Pinpoint the cell where the given text exists, returning its [X, Y] midpoint coordinate. 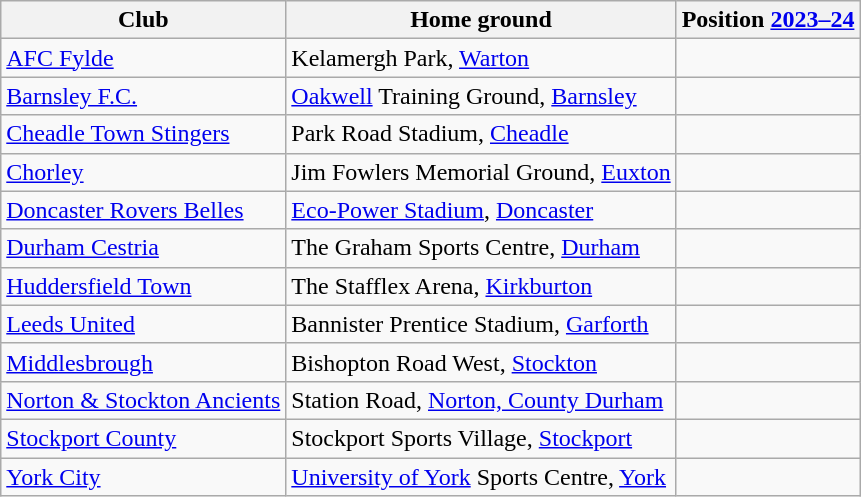
The Stafflex Arena, Kirkburton [481, 286]
Huddersfield Town [144, 286]
Chorley [144, 172]
Bannister Prentice Stadium, Garforth [481, 324]
Durham Cestria [144, 248]
York City [144, 477]
Jim Fowlers Memorial Ground, Euxton [481, 172]
Bishopton Road West, Stockton [481, 362]
Middlesbrough [144, 362]
Park Road Stadium, Cheadle [481, 134]
Stockport County [144, 438]
Cheadle Town Stingers [144, 134]
Club [144, 20]
Station Road, Norton, County Durham [481, 400]
Kelamergh Park, Warton [481, 58]
Eco-Power Stadium, Doncaster [481, 210]
The Graham Sports Centre, Durham [481, 248]
Oakwell Training Ground, Barnsley [481, 96]
AFC Fylde [144, 58]
Home ground [481, 20]
Leeds United [144, 324]
Doncaster Rovers Belles [144, 210]
Position 2023–24 [768, 20]
Norton & Stockton Ancients [144, 400]
Barnsley F.C. [144, 96]
University of York Sports Centre, York [481, 477]
Stockport Sports Village, Stockport [481, 438]
